Return the (x, y) coordinate for the center point of the cell that contains the specified text.  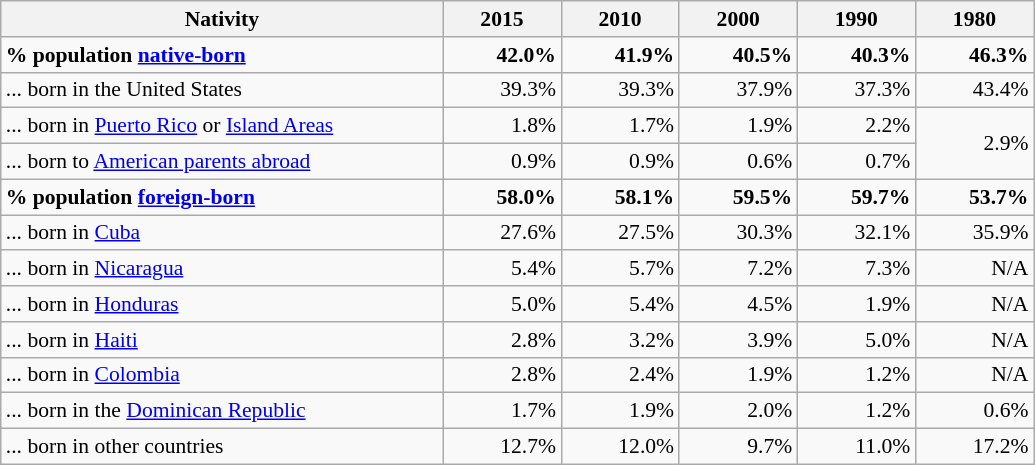
... born to American parents abroad (222, 162)
Nativity (222, 19)
40.5% (738, 55)
40.3% (856, 55)
53.7% (974, 197)
3.2% (620, 340)
2.2% (856, 126)
27.5% (620, 233)
1990 (856, 19)
1980 (974, 19)
2000 (738, 19)
27.6% (502, 233)
9.7% (738, 447)
59.7% (856, 197)
... born in Nicaragua (222, 269)
% population native-born (222, 55)
41.9% (620, 55)
46.3% (974, 55)
2010 (620, 19)
... born in the Dominican Republic (222, 411)
12.7% (502, 447)
0.7% (856, 162)
42.0% (502, 55)
... born in Honduras (222, 304)
2.0% (738, 411)
35.9% (974, 233)
... born in Puerto Rico or Island Areas (222, 126)
... born in Haiti (222, 340)
58.0% (502, 197)
2015 (502, 19)
... born in the United States (222, 90)
11.0% (856, 447)
37.9% (738, 90)
2.9% (974, 144)
... born in Cuba (222, 233)
12.0% (620, 447)
37.3% (856, 90)
43.4% (974, 90)
7.2% (738, 269)
1.8% (502, 126)
... born in other countries (222, 447)
17.2% (974, 447)
... born in Colombia (222, 375)
59.5% (738, 197)
5.7% (620, 269)
4.5% (738, 304)
2.4% (620, 375)
7.3% (856, 269)
32.1% (856, 233)
% population foreign-born (222, 197)
3.9% (738, 340)
30.3% (738, 233)
58.1% (620, 197)
